Scan for the cell matching the given text and deliver its [X, Y] coordinate at center. 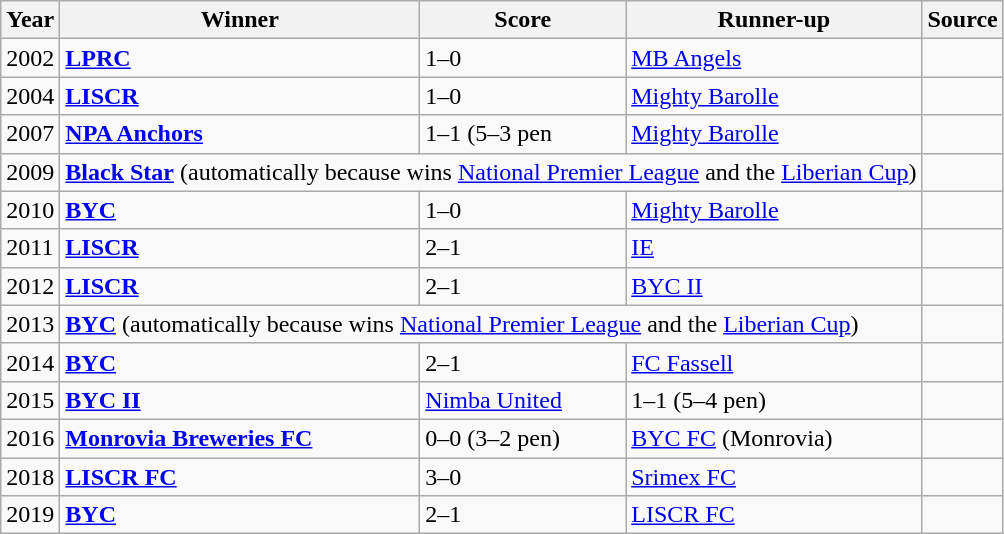
2018 [30, 477]
1–1 (5–4 pen) [774, 400]
Score [523, 20]
3–0 [523, 477]
2011 [30, 248]
IE [774, 248]
Runner-up [774, 20]
LPRC [240, 58]
FC Fassell [774, 362]
NPA Anchors [240, 134]
2009 [30, 172]
MB Angels [774, 58]
Srimex FC [774, 477]
1–1 (5–3 pen [523, 134]
BYC FC (Monrovia) [774, 438]
BYC (automatically because wins National Premier League and the Liberian Cup) [491, 324]
Year [30, 20]
2015 [30, 400]
2016 [30, 438]
Nimba United [523, 400]
Source [962, 20]
2019 [30, 515]
2002 [30, 58]
Monrovia Breweries FC [240, 438]
2007 [30, 134]
2010 [30, 210]
2014 [30, 362]
2012 [30, 286]
Winner [240, 20]
2013 [30, 324]
0–0 (3–2 pen) [523, 438]
Black Star (automatically because wins National Premier League and the Liberian Cup) [491, 172]
2004 [30, 96]
